Scan for the cell matching the given text and deliver its (X, Y) coordinate at center. 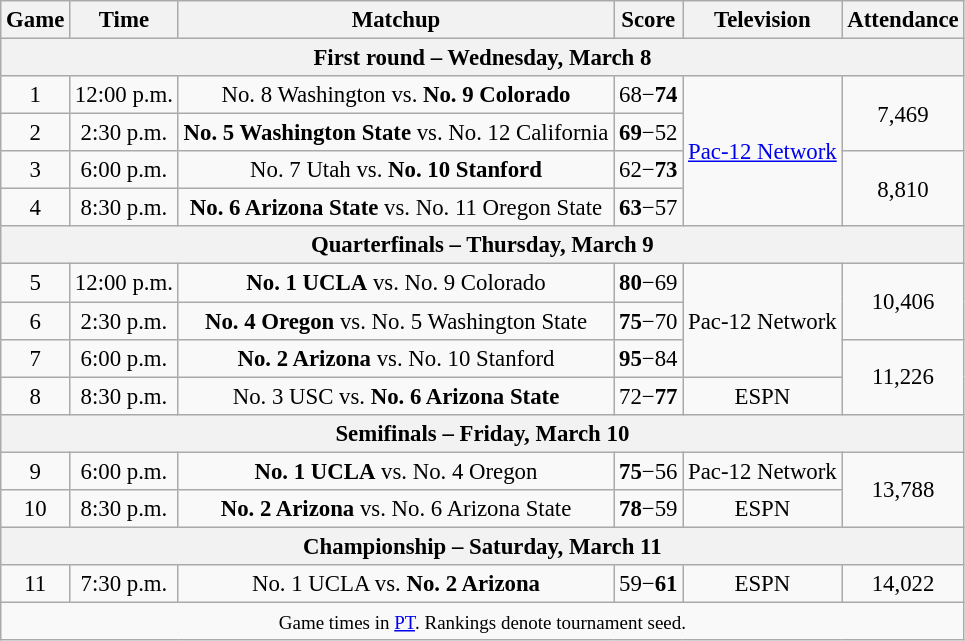
No. 2 Arizona vs. No. 10 Stanford (396, 358)
69−52 (648, 133)
78−59 (648, 509)
6 (36, 321)
75−70 (648, 321)
8,810 (903, 188)
No. 2 Arizona vs. No. 6 Arizona State (396, 509)
No. 8 Washington vs. No. 9 Colorado (396, 95)
Championship – Saturday, March 11 (482, 546)
No. 4 Oregon vs. No. 5 Washington State (396, 321)
Game (36, 20)
2 (36, 133)
7,469 (903, 114)
68−74 (648, 95)
Semifinals – Friday, March 10 (482, 433)
95−84 (648, 358)
No. 1 UCLA vs. No. 4 Oregon (396, 471)
62−73 (648, 170)
80−69 (648, 283)
10 (36, 509)
59−61 (648, 584)
63−57 (648, 208)
7 (36, 358)
11 (36, 584)
72−77 (648, 396)
Time (124, 20)
No. 3 USC vs. No. 6 Arizona State (396, 396)
Game times in PT. Rankings denote tournament seed. (482, 621)
No. 5 Washington State vs. No. 12 California (396, 133)
8 (36, 396)
Attendance (903, 20)
No. 7 Utah vs. No. 10 Stanford (396, 170)
13,788 (903, 490)
No. 1 UCLA vs. No. 2 Arizona (396, 584)
75−56 (648, 471)
1 (36, 95)
7:30 p.m. (124, 584)
5 (36, 283)
10,406 (903, 302)
Score (648, 20)
4 (36, 208)
No. 1 UCLA vs. No. 9 Colorado (396, 283)
Television (762, 20)
First round – Wednesday, March 8 (482, 58)
Quarterfinals – Thursday, March 9 (482, 245)
No. 6 Arizona State vs. No. 11 Oregon State (396, 208)
9 (36, 471)
3 (36, 170)
14,022 (903, 584)
Matchup (396, 20)
11,226 (903, 376)
